Detect which cell encompasses the target text, then output its (X, Y) center coordinate. 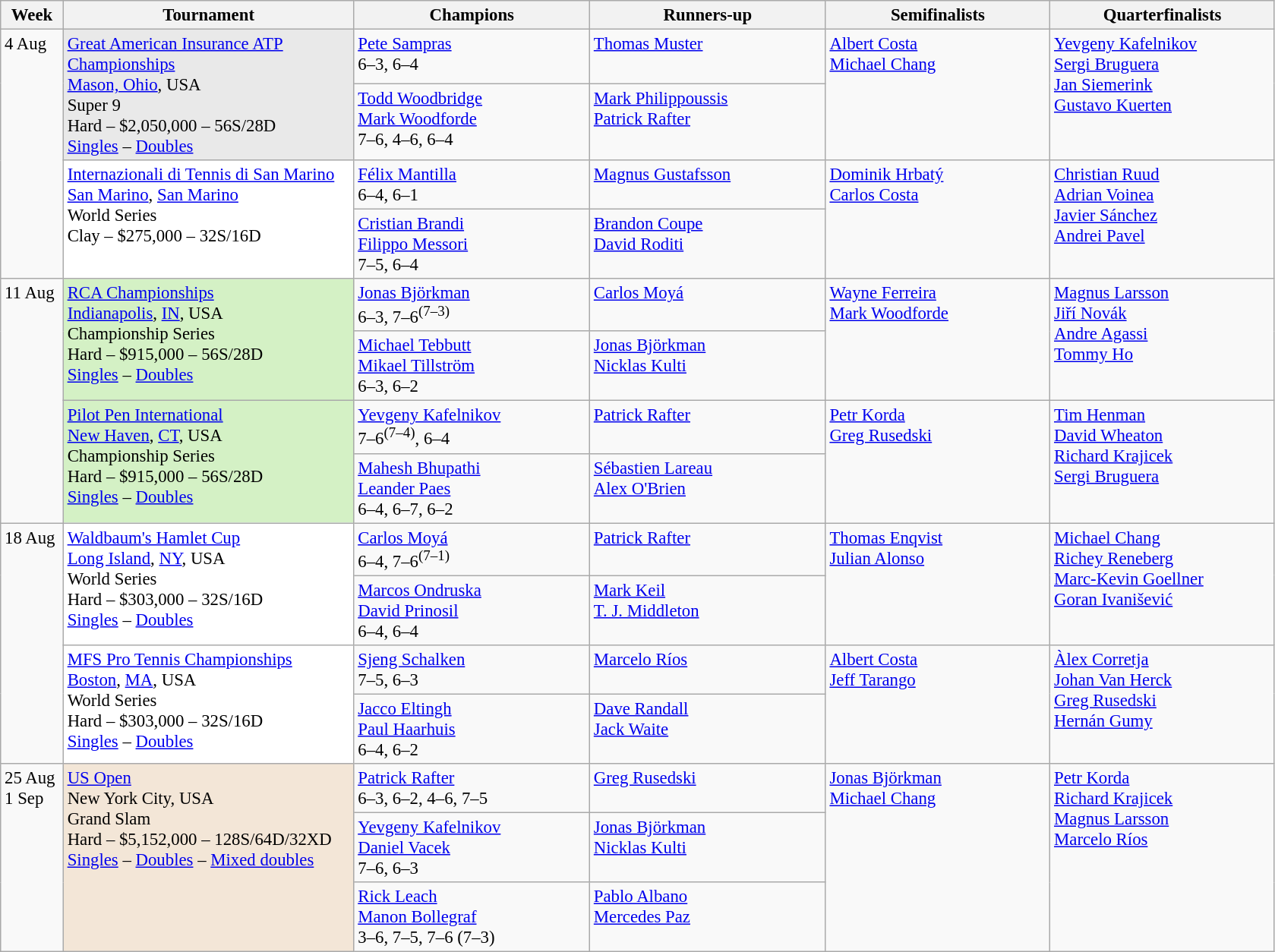
Greg Rusedski (708, 788)
Week (32, 15)
Petr Korda Greg Rusedski (938, 462)
Pablo Albano Mercedes Paz (708, 917)
Mark Philippoussis Patrick Rafter (708, 121)
Todd Woodbridge Mark Woodforde 7–6, 4–6, 6–4 (472, 121)
18 Aug (32, 644)
Great American Insurance ATP ChampionshipsMason, Ohio, USASuper 9Hard – $2,050,000 – 56S/28D Singles – Doubles (208, 96)
11 Aug (32, 401)
Sjeng Schalken 7–5, 6–3 (472, 670)
Tim Henman David Wheaton Richard Krajicek Sergi Bruguera (1163, 462)
Waldbaum's Hamlet CupLong Island, NY, USAWorld SeriesHard – $303,000 – 32S/16D Singles – Doubles (208, 585)
Albert Costa Michael Chang (938, 96)
Rick Leach Manon Bollegraf 3–6, 7–5, 7–6 (7–3) (472, 917)
Mahesh Bhupathi Leander Paes 6–4, 6–7, 6–2 (472, 488)
Marcelo Ríos (708, 670)
Quarterfinalists (1163, 15)
Jacco Eltingh Paul Haarhuis 6–4, 6–2 (472, 729)
US Open New York City, USAGrand SlamHard – $5,152,000 – 128S/64D/32XD Singles – Doubles – Mixed doubles (208, 858)
Thomas Enqvist Julian Alonso (938, 585)
Dave Randall Jack Waite (708, 729)
Semifinalists (938, 15)
Michael Chang Richey Reneberg Marc-Kevin Goellner Goran Ivanišević (1163, 585)
Jonas Björkman Michael Chang (938, 858)
Sébastien Lareau Alex O'Brien (708, 488)
Michael Tebbutt Mikael Tillström 6–3, 6–2 (472, 366)
Champions (472, 15)
Pilot Pen International New Haven, CT, USAChampionship SeriesHard – $915,000 – 56S/28D Singles – Doubles (208, 462)
Pete Sampras 6–3, 6–4 (472, 56)
Jonas Björkman 6–3, 7–6(7–3) (472, 305)
Yevgeny Kafelnikov Daniel Vacek 7–6, 6–3 (472, 847)
Patrick Rafter6–3, 6–2, 4–6, 7–5 (472, 788)
Mark Keil T. J. Middleton (708, 610)
Wayne Ferreira Mark Woodforde (938, 340)
Magnus Gustafsson (708, 185)
Carlos Moyá (708, 305)
Thomas Muster (708, 56)
Magnus Larsson Jiří Novák Andre Agassi Tommy Ho (1163, 340)
Runners-up (708, 15)
Tournament (208, 15)
Internazionali di Tennis di San MarinoSan Marino, San MarinoWorld SeriesClay – $275,000 – 32S/16D (208, 219)
Yevgeny Kafelnikov 7–6(7–4), 6–4 (472, 427)
Dominik Hrbatý Carlos Costa (938, 219)
Àlex Corretja Johan Van Herck Greg Rusedski Hernán Gumy (1163, 705)
Albert Costa Jeff Tarango (938, 705)
Brandon Coupe David Roditi (708, 244)
4 Aug (32, 155)
RCA ChampionshipsIndianapolis, IN, USAChampionship SeriesHard – $915,000 – 56S/28D Singles – Doubles (208, 340)
Yevgeny Kafelnikov Sergi Bruguera Jan Siemerink Gustavo Kuerten (1163, 96)
Cristian Brandi Filippo Messori 7–5, 6–4 (472, 244)
Félix Mantilla 6–4, 6–1 (472, 185)
Marcos Ondruska David Prinosil 6–4, 6–4 (472, 610)
MFS Pro Tennis ChampionshipsBoston, MA, USAWorld SeriesHard – $303,000 – 32S/16D Singles – Doubles (208, 705)
Christian Ruud Adrian Voinea Javier Sánchez Andrei Pavel (1163, 219)
Petr Korda Richard Krajicek Magnus Larsson Marcelo Ríos (1163, 858)
Carlos Moyá 6–4, 7–6(7–1) (472, 550)
25 Aug1 Sep (32, 858)
